Detect which cell encompasses the target text, then output its [X, Y] center coordinate. 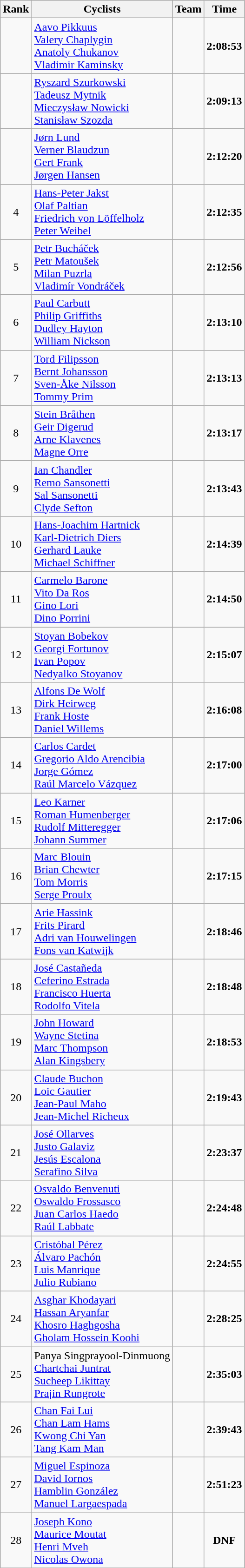
Panya Singprayool-Dinmuong Chartchai Juntrat Sucheep Likittay Prajin Rungrote [102, 1374]
18 [16, 986]
Ian Chandler Remo Sansonetti Sal Sansonetti Clyde Sefton [102, 488]
Cristóbal Pérez Álvaro Pachón Luis Manrique Julio Rubiano [102, 1264]
José Castañeda Ceferino Estrada Francisco Huerta Rodolfo Vitela [102, 986]
2:09:13 [224, 101]
Jørn Lund Verner Blaudzun Gert Frank Jørgen Hansen [102, 156]
Marc Blouin Brian Chewter Tom Morris Serge Proulx [102, 876]
2:39:43 [224, 1429]
6 [16, 323]
2:17:06 [224, 821]
27 [16, 1485]
Petr Bucháček Petr Matoušek Milan Puzrla Vladimír Vondráček [102, 267]
14 [16, 765]
2:18:48 [224, 986]
2:13:43 [224, 488]
2:24:48 [224, 1208]
Leo Karner Roman Humenberger Rudolf Mitteregger Johann Summer [102, 821]
17 [16, 932]
24 [16, 1318]
Chan Fai Lui Chan Lam Hams Kwong Chi Yan Tang Kam Man [102, 1429]
DNF [224, 1541]
Joseph Kono Maurice Moutat Henri Mveh Nicolas Owona [102, 1541]
Time [224, 9]
2:18:46 [224, 932]
2:15:07 [224, 655]
22 [16, 1208]
2:18:53 [224, 1042]
25 [16, 1374]
Ryszard Szurkowski Tadeusz Mytnik Mieczysław Nowicki Stanisław Szozda [102, 101]
Stein Bråthen Geir Digerud Arne Klavenes Magne Orre [102, 433]
Stoyan Bobekov Georgi Fortunov Ivan Popov Nedyalko Stoyanov [102, 655]
11 [16, 599]
2:13:10 [224, 323]
Miguel Espinoza David Iornos Hamblin González Manuel Largaespada [102, 1485]
2:24:55 [224, 1264]
2:14:50 [224, 599]
2:14:39 [224, 544]
Rank [16, 9]
Asghar Khodayari Hassan Aryanfar Khosro Haghgosha Gholam Hossein Koohi [102, 1318]
Carmelo Barone Vito Da Ros Gino Lori Dino Porrini [102, 599]
19 [16, 1042]
2:17:00 [224, 765]
Claude Buchon Loic Gautier Jean-Paul Maho Jean-Michel Richeux [102, 1097]
16 [16, 876]
Tord Filipsson Bernt Johansson Sven-Åke Nilsson Tommy Prim [102, 377]
12 [16, 655]
Hans-Joachim Hartnick Karl-Dietrich Diers Gerhard Lauke Michael Schiffner [102, 544]
Arie Hassink Frits Pirard Adri van Houwelingen Fons van Katwijk [102, 932]
15 [16, 821]
2:17:15 [224, 876]
2:12:56 [224, 267]
10 [16, 544]
Alfons De Wolf Dirk Heirweg Frank Hoste Daniel Willems [102, 710]
2:08:53 [224, 46]
2:28:25 [224, 1318]
21 [16, 1153]
28 [16, 1541]
Paul Carbutt Philip Griffiths Dudley Hayton William Nickson [102, 323]
2:19:43 [224, 1097]
Hans-Peter Jakst Olaf Paltian Friedrich von Löffelholz Peter Weibel [102, 212]
John Howard Wayne Stetina Marc Thompson Alan Kingsbery [102, 1042]
2:51:23 [224, 1485]
2:35:03 [224, 1374]
Aavo Pikkuus Valery Chaplygin Anatoly Chukanov Vladimir Kaminsky [102, 46]
4 [16, 212]
2:12:20 [224, 156]
2:13:13 [224, 377]
2:23:37 [224, 1153]
13 [16, 710]
Carlos Cardet Gregorio Aldo Arencibia Jorge Gómez Raúl Marcelo Vázquez [102, 765]
2:16:08 [224, 710]
Team [189, 9]
2:12:35 [224, 212]
23 [16, 1264]
5 [16, 267]
7 [16, 377]
José Ollarves Justo Galaviz Jesús Escalona Serafino Silva [102, 1153]
20 [16, 1097]
2:13:17 [224, 433]
9 [16, 488]
26 [16, 1429]
8 [16, 433]
Osvaldo Benvenuti Oswaldo Frossasco Juan Carlos Haedo Raúl Labbate [102, 1208]
Cyclists [102, 9]
